Determine the [x, y] coordinate at the center of the cell enclosing the given text.  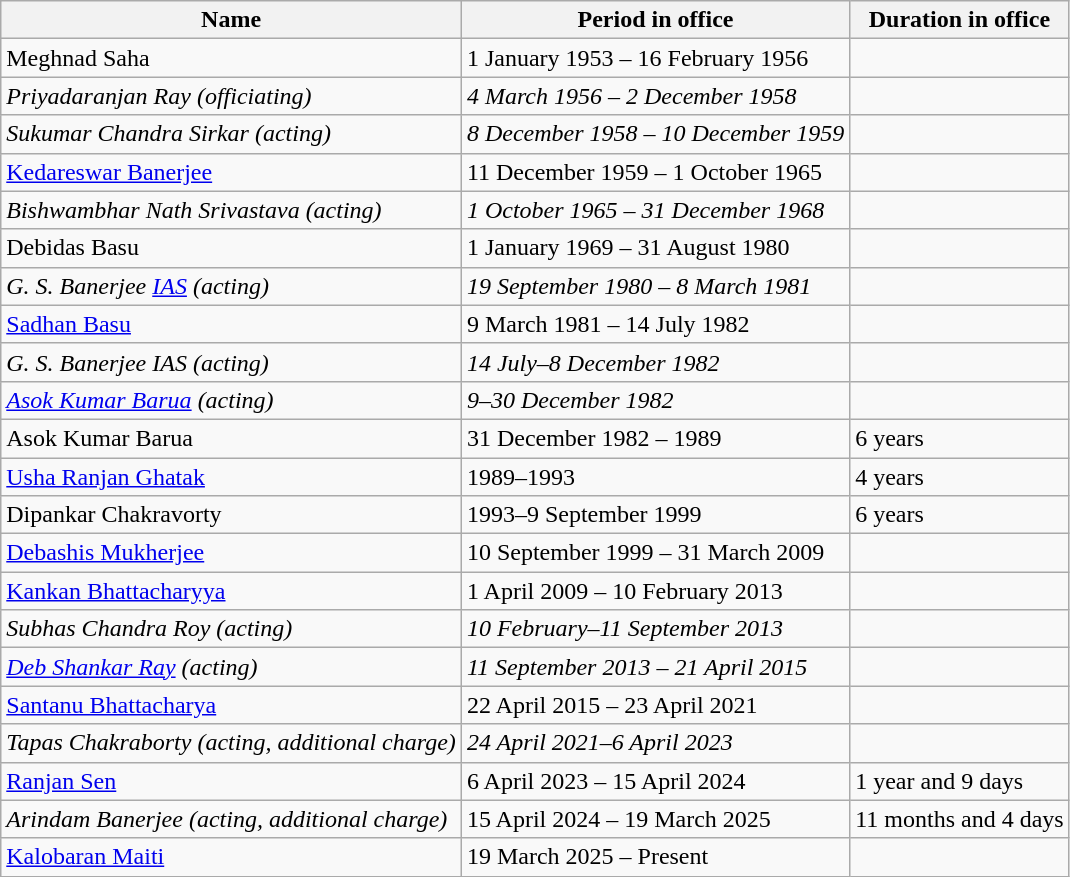
6 April 2023 – 15 April 2024 [655, 781]
Asok Kumar Barua (acting) [232, 400]
Kedareswar Banerjee [232, 172]
1 April 2009 – 10 February 2013 [655, 591]
9–30 December 1982 [655, 400]
Period in office [655, 20]
4 years [960, 477]
Ranjan Sen [232, 781]
Subhas Chandra Roy (acting) [232, 629]
Sadhan Basu [232, 324]
19 September 1980 – 8 March 1981 [655, 286]
Debidas Basu [232, 248]
Deb Shankar Ray (acting) [232, 667]
1 January 1969 – 31 August 1980 [655, 248]
Dipankar Chakravorty [232, 515]
Arindam Banerjee (acting, additional charge) [232, 819]
8 December 1958 – 10 December 1959 [655, 134]
14 July–8 December 1982 [655, 362]
10 February–11 September 2013 [655, 629]
Tapas Chakraborty (acting, additional charge) [232, 743]
1 October 1965 – 31 December 1968 [655, 210]
Priyadaranjan Ray (officiating) [232, 96]
Sukumar Chandra Sirkar (acting) [232, 134]
1989–1993 [655, 477]
Bishwambhar Nath Srivastava (acting) [232, 210]
10 September 1999 – 31 March 2009 [655, 553]
9 March 1981 – 14 July 1982 [655, 324]
11 months and 4 days [960, 819]
1 January 1953 – 16 February 1956 [655, 58]
4 March 1956 – 2 December 1958 [655, 96]
Meghnad Saha [232, 58]
Kalobaran Maiti [232, 857]
1 year and 9 days [960, 781]
15 April 2024 – 19 March 2025 [655, 819]
22 April 2015 – 23 April 2021 [655, 705]
19 March 2025 – Present [655, 857]
1993–9 September 1999 [655, 515]
Duration in office [960, 20]
31 December 1982 – 1989 [655, 438]
Usha Ranjan Ghatak [232, 477]
Name [232, 20]
Santanu Bhattacharya [232, 705]
Kankan Bhattacharyya [232, 591]
11 September 2013 – 21 April 2015 [655, 667]
Debashis Mukherjee [232, 553]
24 April 2021–6 April 2023 [655, 743]
Asok Kumar Barua [232, 438]
11 December 1959 – 1 October 1965 [655, 172]
